Capture the cell that displays the provided text and extract its (X, Y) central coordinate. 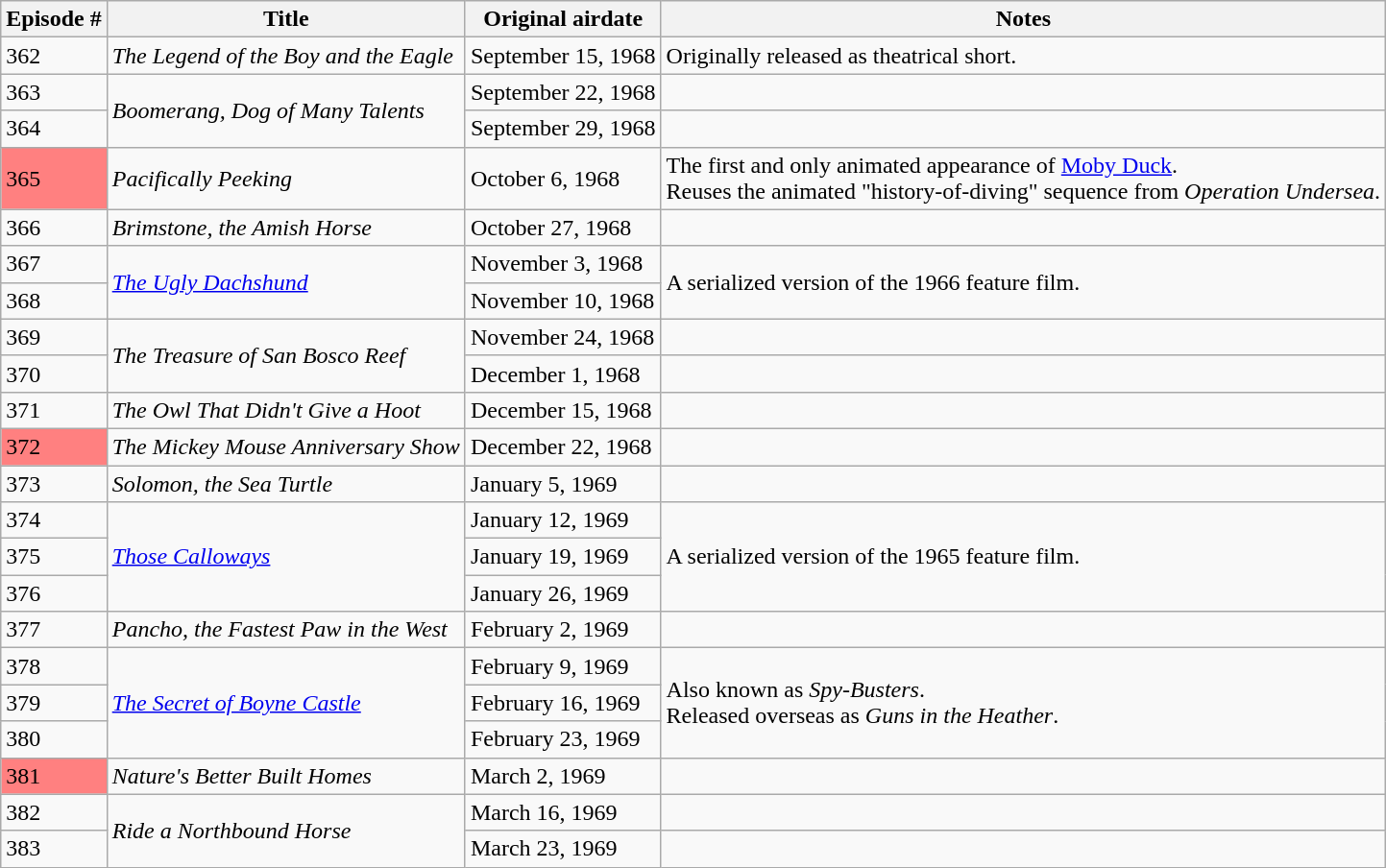
November 24, 1968 (563, 337)
December 15, 1968 (563, 410)
February 16, 1969 (563, 703)
February 23, 1969 (563, 739)
Originally released as theatrical short. (1023, 56)
October 6, 1968 (563, 179)
Boomerang, Dog of Many Talents (286, 110)
Episode # (54, 19)
February 2, 1969 (563, 630)
Nature's Better Built Homes (286, 776)
363 (54, 92)
January 26, 1969 (563, 593)
373 (54, 483)
Notes (1023, 19)
September 29, 1968 (563, 129)
364 (54, 129)
February 9, 1969 (563, 666)
October 27, 1968 (563, 228)
367 (54, 264)
365 (54, 179)
September 15, 1968 (563, 56)
March 2, 1969 (563, 776)
The Ugly Dachshund (286, 282)
366 (54, 228)
368 (54, 301)
Those Calloways (286, 557)
December 22, 1968 (563, 446)
370 (54, 374)
362 (54, 56)
January 12, 1969 (563, 520)
January 19, 1969 (563, 557)
The Secret of Boyne Castle (286, 703)
376 (54, 593)
The Treasure of San Bosco Reef (286, 355)
A serialized version of the 1965 feature film. (1023, 557)
The first and only animated appearance of Moby Duck.Reuses the animated "history-of-diving" sequence from Operation Undersea. (1023, 179)
Ride a Northbound Horse (286, 831)
378 (54, 666)
Title (286, 19)
369 (54, 337)
A serialized version of the 1966 feature film. (1023, 282)
November 10, 1968 (563, 301)
November 3, 1968 (563, 264)
374 (54, 520)
Pancho, the Fastest Paw in the West (286, 630)
September 22, 1968 (563, 92)
March 16, 1969 (563, 812)
380 (54, 739)
379 (54, 703)
Solomon, the Sea Turtle (286, 483)
Brimstone, the Amish Horse (286, 228)
375 (54, 557)
382 (54, 812)
December 1, 1968 (563, 374)
372 (54, 446)
Pacifically Peeking (286, 179)
The Legend of the Boy and the Eagle (286, 56)
March 23, 1969 (563, 849)
383 (54, 849)
Also known as Spy-Busters.Released overseas as Guns in the Heather. (1023, 703)
381 (54, 776)
377 (54, 630)
Original airdate (563, 19)
January 5, 1969 (563, 483)
The Mickey Mouse Anniversary Show (286, 446)
The Owl That Didn't Give a Hoot (286, 410)
371 (54, 410)
